Capture the cell that displays the provided text and extract its (X, Y) central coordinate. 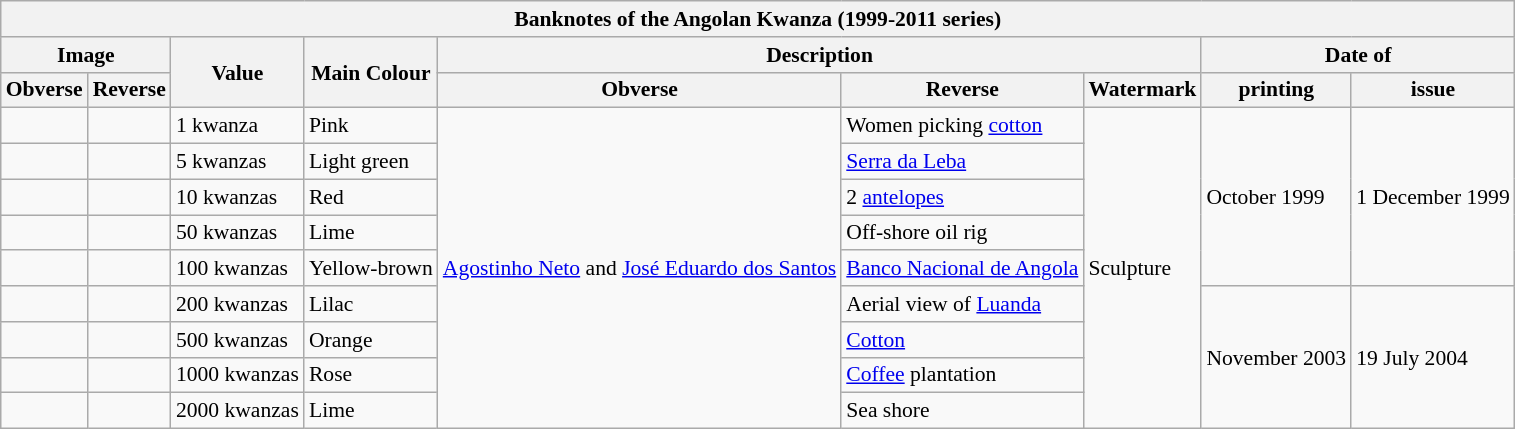
printing (1276, 90)
2 antelopes (962, 197)
Cotton (962, 340)
1000 kwanzas (238, 375)
Serra da Leba (962, 162)
Orange (371, 340)
1 December 1999 (1433, 197)
19 July 2004 (1433, 357)
5 kwanzas (238, 162)
Pink (371, 126)
October 1999 (1276, 197)
Off-shore oil rig (962, 233)
500 kwanzas (238, 340)
Yellow-brown (371, 269)
200 kwanzas (238, 304)
2000 kwanzas (238, 411)
Lilac (371, 304)
Watermark (1142, 90)
Agostinho Neto and José Eduardo dos Santos (640, 268)
Sculpture (1142, 268)
Coffee plantation (962, 375)
10 kwanzas (238, 197)
Sea shore (962, 411)
Date of (1358, 55)
100 kwanzas (238, 269)
Rose (371, 375)
Main Colour (371, 72)
issue (1433, 90)
Red (371, 197)
Banco Nacional de Angola (962, 269)
Value (238, 72)
Light green (371, 162)
Aerial view of Luanda (962, 304)
50 kwanzas (238, 233)
1 kwanza (238, 126)
November 2003 (1276, 357)
Women picking cotton (962, 126)
Image (86, 55)
Description (820, 55)
Banknotes of the Angolan Kwanza (1999-2011 series) (758, 19)
